Detect which cell encompasses the target text, then output its [X, Y] center coordinate. 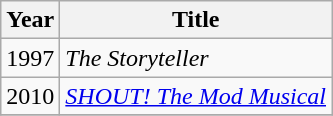
2010 [30, 96]
SHOUT! The Mod Musical [196, 96]
1997 [30, 58]
Year [30, 20]
The Storyteller [196, 58]
Title [196, 20]
